Capture the cell that displays the provided text and extract its (x, y) central coordinate. 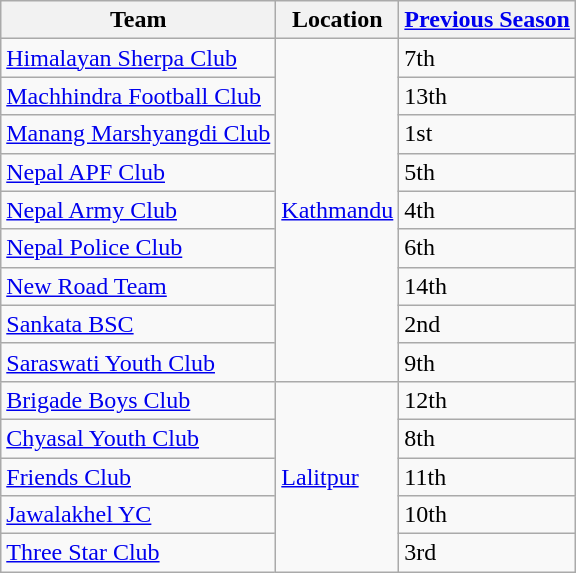
1st (488, 134)
Location (338, 20)
11th (488, 477)
Machhindra Football Club (138, 96)
6th (488, 248)
7th (488, 58)
10th (488, 515)
13th (488, 96)
Nepal APF Club (138, 172)
12th (488, 400)
New Road Team (138, 286)
9th (488, 362)
8th (488, 438)
Friends Club (138, 477)
Three Star Club (138, 553)
Nepal Police Club (138, 248)
Saraswati Youth Club (138, 362)
Lalitpur (338, 476)
Brigade Boys Club (138, 400)
Kathmandu (338, 210)
2nd (488, 324)
5th (488, 172)
4th (488, 210)
Previous Season (488, 20)
Himalayan Sherpa Club (138, 58)
3rd (488, 553)
Chyasal Youth Club (138, 438)
Manang Marshyangdi Club (138, 134)
Sankata BSC (138, 324)
Team (138, 20)
Jawalakhel YC (138, 515)
14th (488, 286)
Nepal Army Club (138, 210)
